Return (x, y) of the center of cell containing provided text 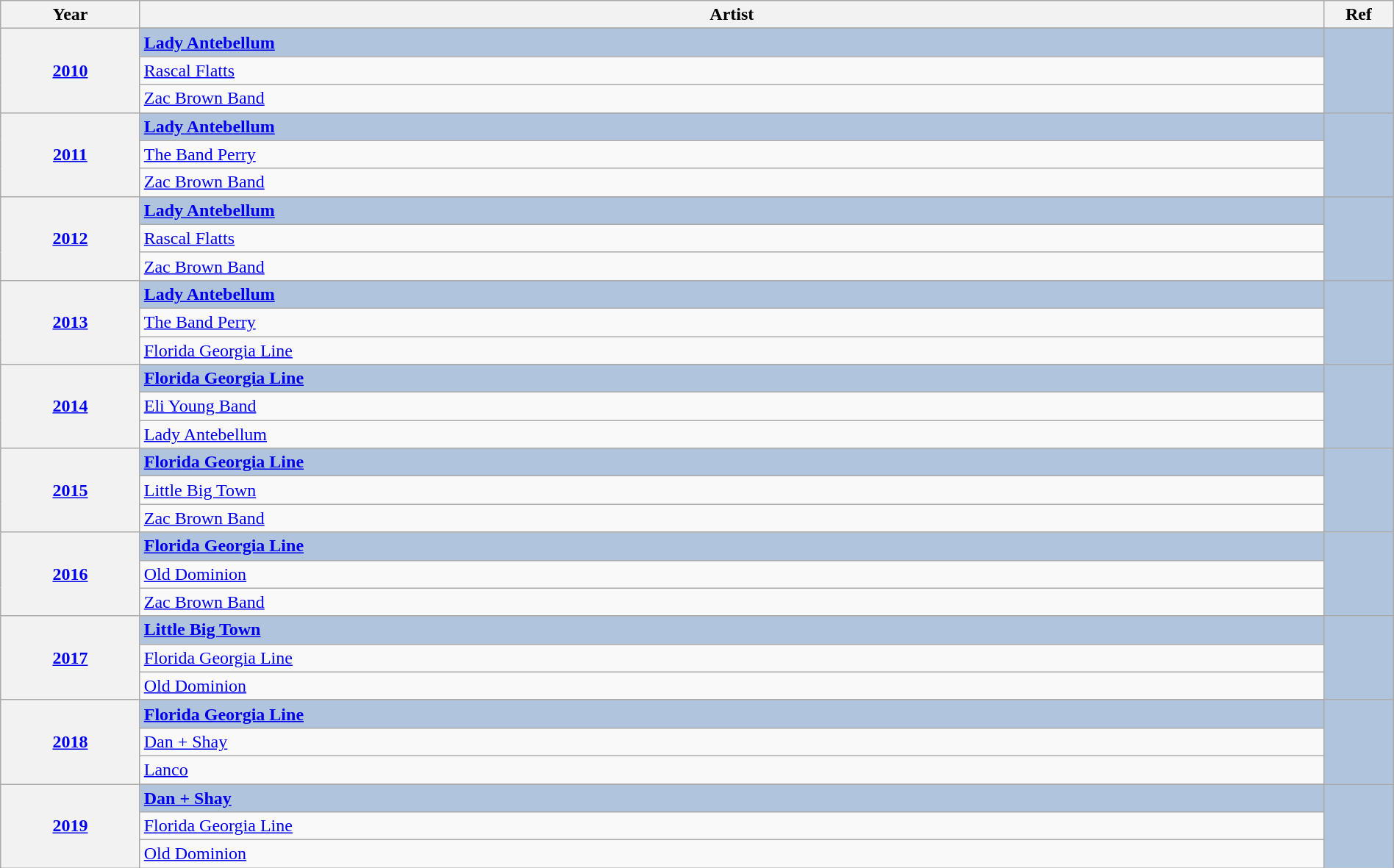
2018 (71, 742)
2012 (71, 238)
2014 (71, 406)
2010 (71, 71)
2019 (71, 825)
2017 (71, 658)
Lanco (732, 770)
2015 (71, 490)
Ref (1359, 15)
Year (71, 15)
2013 (71, 322)
2016 (71, 574)
Artist (732, 15)
Eli Young Band (732, 406)
2011 (71, 154)
